Pinpoint the cell where the given text exists, returning its (X, Y) midpoint coordinate. 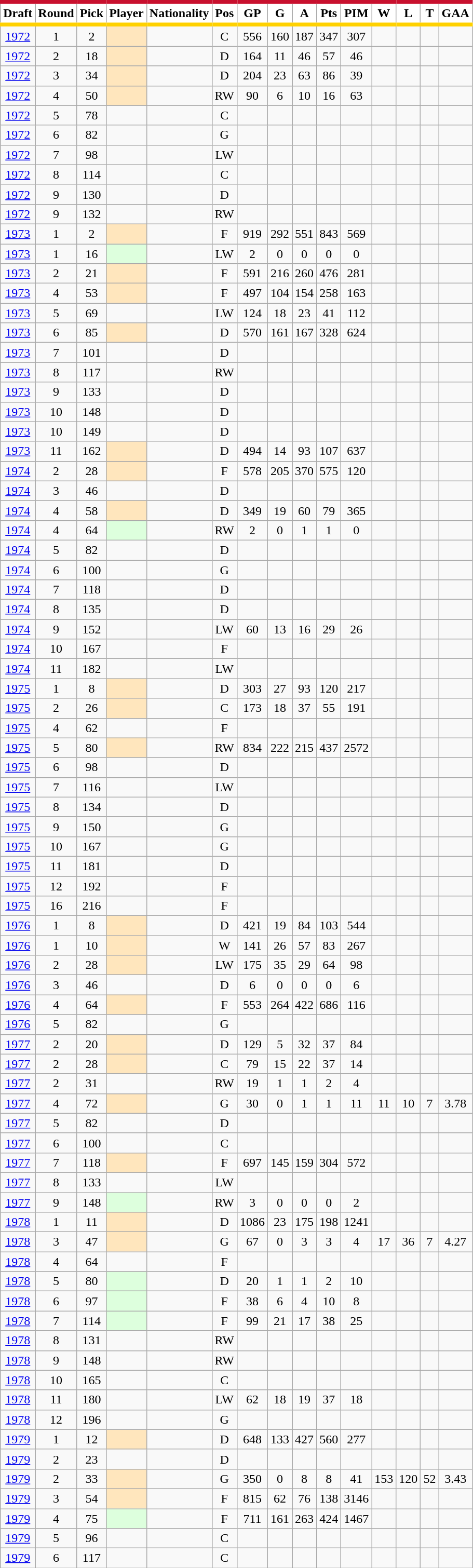
A (304, 13)
103 (329, 926)
686 (329, 1005)
162 (91, 451)
578 (252, 471)
Pos (224, 13)
27 (280, 688)
648 (252, 1439)
192 (91, 886)
544 (356, 926)
365 (356, 510)
572 (356, 1163)
205 (280, 471)
424 (329, 1519)
328 (329, 333)
32 (304, 1044)
53 (91, 293)
85 (91, 333)
164 (252, 56)
553 (252, 1005)
204 (252, 76)
575 (329, 471)
173 (252, 708)
58 (91, 510)
129 (252, 1044)
154 (304, 293)
149 (91, 431)
263 (304, 1519)
25 (356, 1321)
90 (252, 96)
104 (280, 293)
99 (252, 1321)
281 (356, 274)
304 (329, 1163)
50 (91, 96)
160 (280, 35)
569 (356, 234)
76 (304, 1498)
15 (280, 1064)
96 (91, 1538)
55 (329, 708)
T (430, 13)
570 (252, 333)
556 (252, 35)
Player (127, 13)
22 (304, 1064)
494 (252, 451)
34 (91, 76)
Pick (91, 13)
107 (329, 451)
159 (304, 1163)
153 (384, 1479)
130 (91, 194)
349 (252, 510)
551 (304, 234)
624 (356, 333)
36 (408, 1242)
165 (91, 1380)
135 (91, 610)
422 (304, 1005)
67 (252, 1242)
222 (280, 748)
35 (280, 965)
4.27 (455, 1242)
347 (329, 35)
497 (252, 293)
437 (329, 748)
919 (252, 234)
Pts (329, 13)
217 (356, 688)
267 (356, 945)
131 (91, 1341)
150 (91, 827)
33 (91, 1479)
427 (304, 1439)
141 (252, 945)
711 (252, 1519)
163 (356, 293)
3.78 (455, 1103)
292 (280, 234)
215 (304, 748)
39 (356, 76)
591 (252, 274)
132 (91, 214)
196 (91, 1420)
476 (329, 274)
112 (356, 313)
843 (329, 234)
138 (329, 1498)
191 (356, 708)
30 (252, 1103)
637 (356, 451)
Round (56, 13)
78 (91, 115)
815 (252, 1498)
1241 (356, 1222)
GAA (455, 13)
187 (304, 35)
421 (252, 926)
GP (252, 13)
180 (91, 1400)
181 (91, 866)
Draft (18, 13)
83 (329, 945)
75 (91, 1519)
2572 (356, 748)
182 (91, 669)
134 (91, 807)
L (408, 13)
3.43 (455, 1479)
31 (91, 1084)
52 (430, 1479)
PIM (356, 13)
307 (356, 35)
97 (91, 1301)
1086 (252, 1222)
350 (252, 1479)
86 (329, 76)
834 (252, 748)
145 (280, 1163)
198 (329, 1222)
260 (304, 274)
72 (91, 1103)
3146 (356, 1498)
697 (252, 1163)
264 (280, 1005)
560 (329, 1439)
47 (91, 1242)
152 (91, 629)
1467 (356, 1519)
303 (252, 688)
277 (356, 1439)
Nationality (179, 13)
54 (91, 1498)
13 (280, 629)
69 (91, 313)
258 (329, 293)
124 (252, 313)
101 (91, 353)
370 (304, 471)
